For the text-containing cell, return its midpoint in (X, Y) coordinate format. 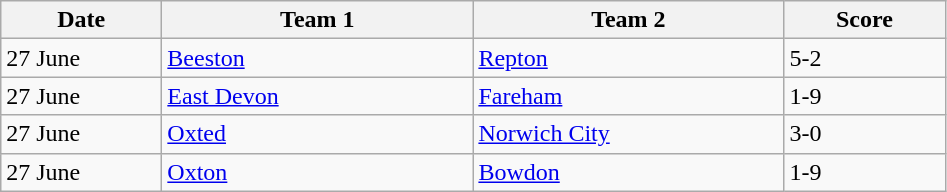
Bowdon (628, 172)
5-2 (864, 58)
Score (864, 20)
Norwich City (628, 134)
East Devon (318, 96)
Team 2 (628, 20)
Oxted (318, 134)
Beeston (318, 58)
Oxton (318, 172)
Fareham (628, 96)
Team 1 (318, 20)
3-0 (864, 134)
Date (82, 20)
Repton (628, 58)
